Return (X, Y) of the center of cell containing provided text 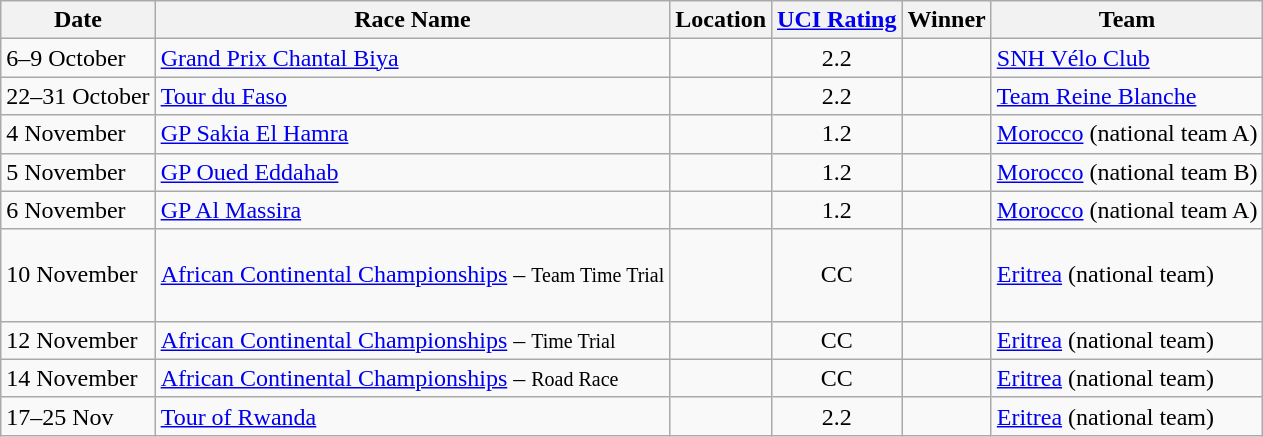
UCI Rating (837, 20)
12 November (78, 340)
Tour du Faso (412, 96)
22–31 October (78, 96)
4 November (78, 134)
Morocco (national team B) (1127, 172)
Team Reine Blanche (1127, 96)
Date (78, 20)
GP Sakia El Hamra (412, 134)
17–25 Nov (78, 416)
Tour of Rwanda (412, 416)
GP Oued Eddahab (412, 172)
Team (1127, 20)
Grand Prix Chantal Biya (412, 58)
10 November (78, 275)
5 November (78, 172)
6–9 October (78, 58)
6 November (78, 210)
14 November (78, 378)
GP Al Massira (412, 210)
Location (721, 20)
SNH Vélo Club (1127, 58)
Winner (946, 20)
African Continental Championships – Road Race (412, 378)
Race Name (412, 20)
African Continental Championships – Team Time Trial (412, 275)
African Continental Championships – Time Trial (412, 340)
